From the cell containing the given text, extract its center point as (X, Y) coordinate. 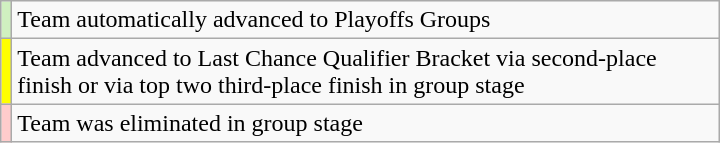
Team automatically advanced to Playoffs Groups (366, 20)
Team advanced to Last Chance Qualifier Bracket via second-place finish or via top two third-place finish in group stage (366, 72)
Team was eliminated in group stage (366, 123)
